Identify which cell holds the provided text, then report its (x, y) central coordinate. 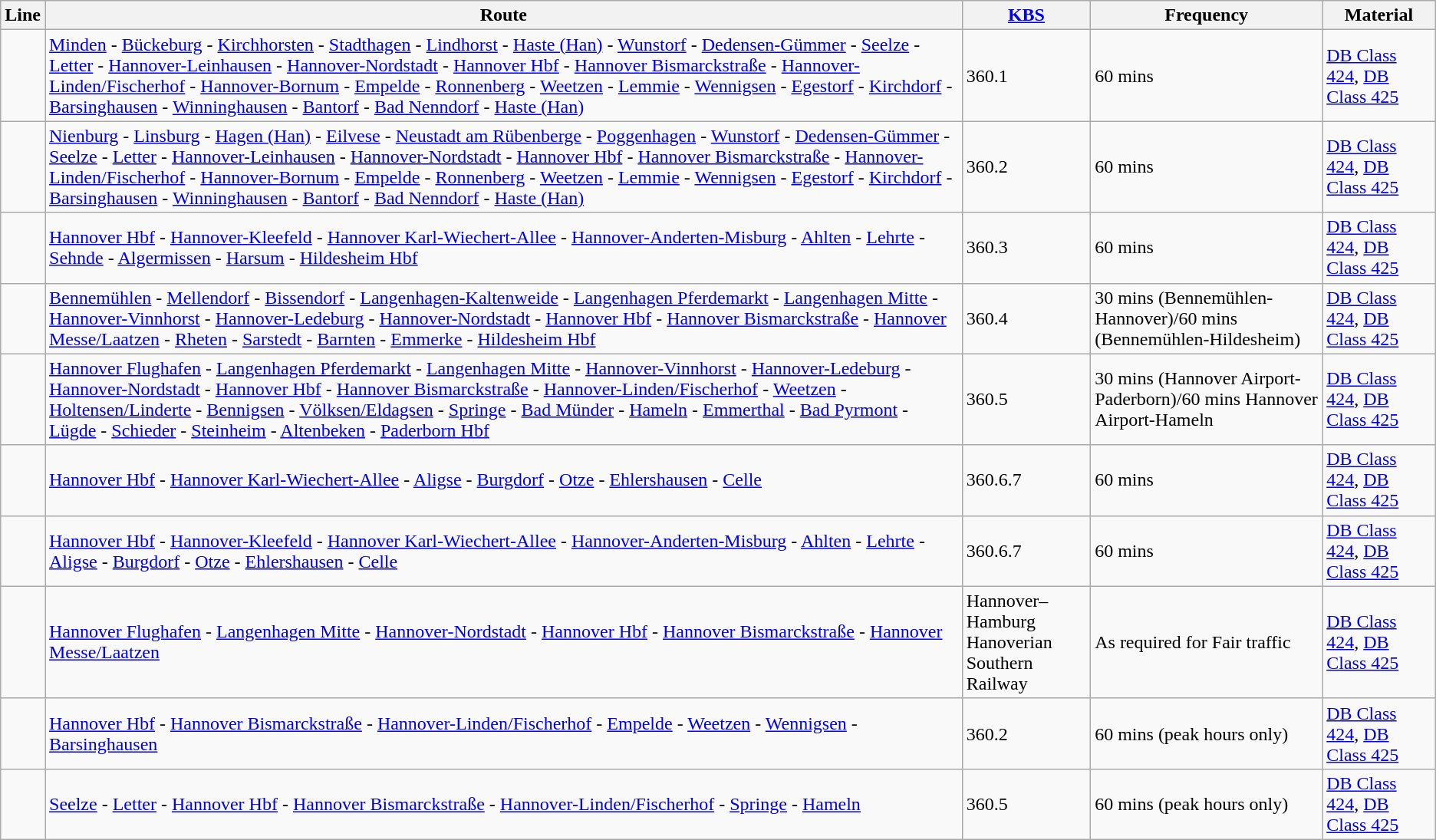
Route (503, 15)
30 mins (Bennemühlen-Hannover)/60 mins (Bennemühlen-Hildesheim) (1207, 318)
Hannover Flughafen - Langenhagen Mitte - Hannover-Nordstadt - Hannover Hbf - Hannover Bismarckstraße - Hannover Messe/Laatzen (503, 642)
Hannover Hbf - Hannover Karl-Wiechert-Allee - Aligse - Burgdorf - Otze - Ehlershausen - Celle (503, 480)
Frequency (1207, 15)
KBS (1026, 15)
30 mins (Hannover Airport-Paderborn)/60 mins Hannover Airport-Hameln (1207, 399)
360.3 (1026, 248)
Hannover–Hamburg Hanoverian Southern Railway (1026, 642)
Material (1379, 15)
360.4 (1026, 318)
Hannover Hbf - Hannover Bismarckstraße - Hannover-Linden/Fischerhof - Empelde - Weetzen - Wennigsen - Barsinghausen (503, 733)
360.1 (1026, 75)
Line (23, 15)
Seelze - Letter - Hannover Hbf - Hannover Bismarckstraße - Hannover-Linden/Fischerhof - Springe - Hameln (503, 804)
As required for Fair traffic (1207, 642)
